Locate the cell with the specified text and output its [x, y] center coordinate. 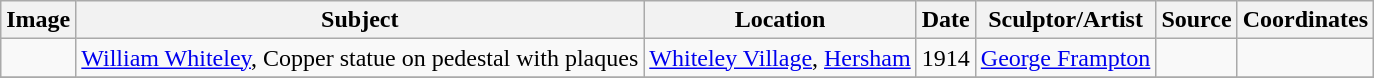
George Frampton [1066, 58]
Sculptor/Artist [1066, 20]
Coordinates [1305, 20]
Image [38, 20]
Source [1196, 20]
1914 [946, 58]
Location [780, 20]
Date [946, 20]
William Whiteley, Copper statue on pedestal with plaques [360, 58]
Whiteley Village, Hersham [780, 58]
Subject [360, 20]
